Determine the [X, Y] coordinate at the center of the cell enclosing the given text.  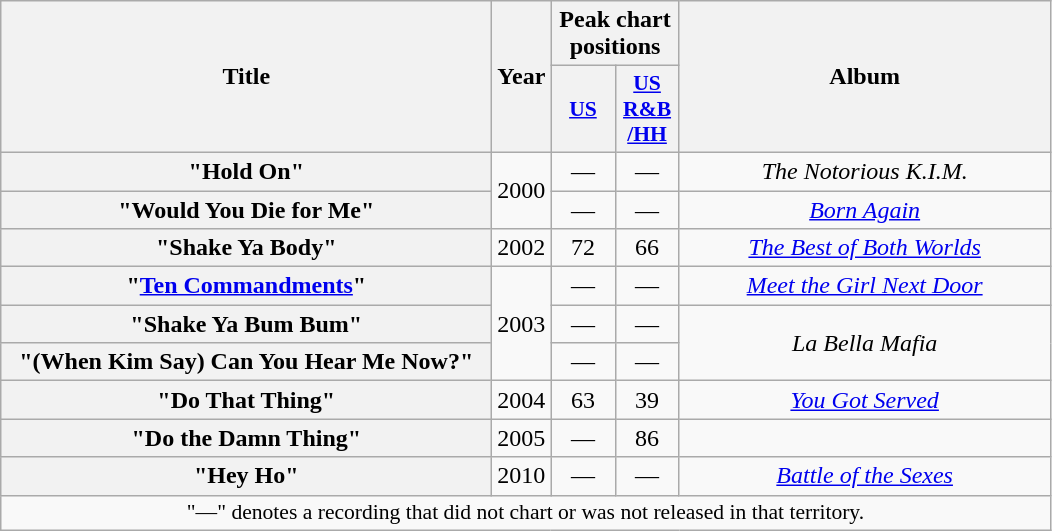
39 [647, 400]
"Hey Ho" [246, 476]
2002 [522, 248]
2005 [522, 438]
The Notorious K.I.M. [864, 171]
The Best of Both Worlds [864, 248]
USR&B/HH [647, 110]
66 [647, 248]
2010 [522, 476]
Battle of the Sexes [864, 476]
Born Again [864, 209]
Album [864, 77]
63 [583, 400]
"Would You Die for Me" [246, 209]
US [583, 110]
"(When Kim Say) Can You Hear Me Now?" [246, 362]
"Do the Damn Thing" [246, 438]
"Ten Commandments" [246, 286]
2004 [522, 400]
You Got Served [864, 400]
"Shake Ya Body" [246, 248]
"Shake Ya Bum Bum" [246, 324]
Meet the Girl Next Door [864, 286]
Title [246, 77]
"Hold On" [246, 171]
2003 [522, 324]
La Bella Mafia [864, 343]
72 [583, 248]
"—" denotes a recording that did not chart or was not released in that territory. [526, 513]
"Do That Thing" [246, 400]
86 [647, 438]
2000 [522, 190]
Peak chartpositions [615, 34]
Year [522, 77]
